From the cell containing the given text, extract its center point as [X, Y] coordinate. 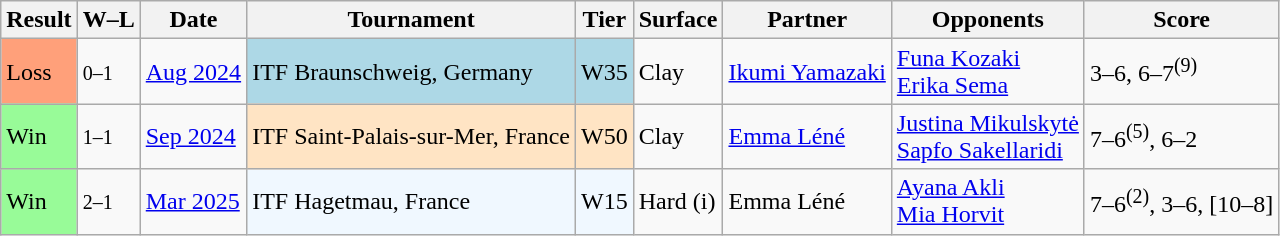
Opponents [988, 20]
ITF Braunschweig, Germany [412, 72]
Score [1181, 20]
3–6, 6–7(9) [1181, 72]
Tournament [412, 20]
Loss [39, 72]
Date [193, 20]
7–6(2), 3–6, [10–8] [1181, 202]
Mar 2025 [193, 202]
1–1 [108, 136]
Aug 2024 [193, 72]
Funa Kozaki Erika Sema [988, 72]
W–L [108, 20]
Hard (i) [678, 202]
Surface [678, 20]
Ayana Akli Mia Horvit [988, 202]
Result [39, 20]
Tier [605, 20]
ITF Hagetmau, France [412, 202]
W15 [605, 202]
0–1 [108, 72]
Sep 2024 [193, 136]
7–6(5), 6–2 [1181, 136]
Ikumi Yamazaki [807, 72]
Partner [807, 20]
2–1 [108, 202]
ITF Saint-Palais-sur-Mer, France [412, 136]
W35 [605, 72]
Justina Mikulskytė Sapfo Sakellaridi [988, 136]
W50 [605, 136]
